For the text-containing cell, return its midpoint in (X, Y) coordinate format. 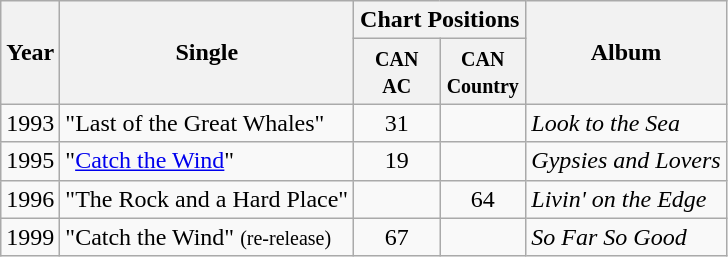
"Catch the Wind" (207, 161)
Look to the Sea (626, 123)
"Catch the Wind" (re-release) (207, 237)
"The Rock and a Hard Place" (207, 199)
64 (483, 199)
Chart Positions (440, 20)
19 (397, 161)
67 (397, 237)
Album (626, 52)
1993 (30, 123)
So Far So Good (626, 237)
Year (30, 52)
Gypsies and Lovers (626, 161)
CAN AC (397, 72)
Single (207, 52)
1995 (30, 161)
Livin' on the Edge (626, 199)
1996 (30, 199)
"Last of the Great Whales" (207, 123)
31 (397, 123)
1999 (30, 237)
CAN Country (483, 72)
